From the cell containing the given text, extract its center point as (x, y) coordinate. 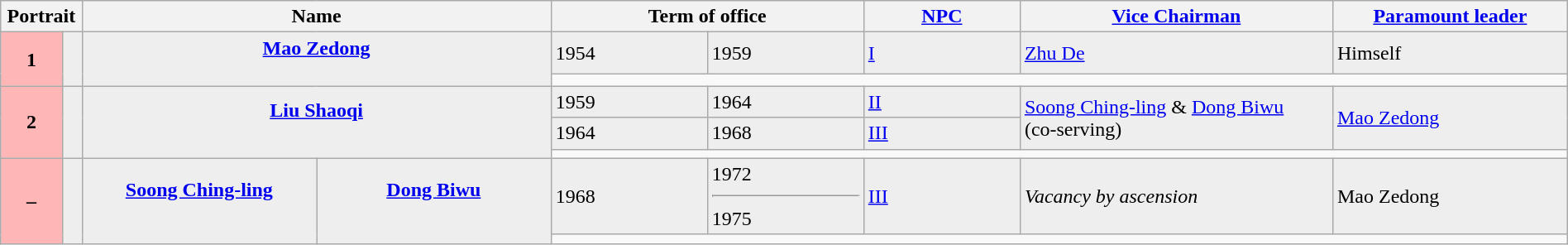
Soong Ching-ling (199, 200)
Liu Shaoqi (316, 122)
Himself (1450, 53)
Soong Ching-ling & Dong Biwu(co-serving) (1176, 118)
1972 1975 (786, 196)
– (31, 200)
Vacancy by ascension (1176, 196)
1954 (629, 53)
2 (31, 122)
I (941, 53)
II (941, 102)
Zhu De (1176, 53)
1 (31, 60)
Term of office (707, 17)
Portrait (41, 17)
Name (316, 17)
Dong Biwu (434, 200)
Paramount leader (1450, 17)
Vice Chairman (1176, 17)
NPC (941, 17)
